Detect which cell encompasses the target text, then output its [x, y] center coordinate. 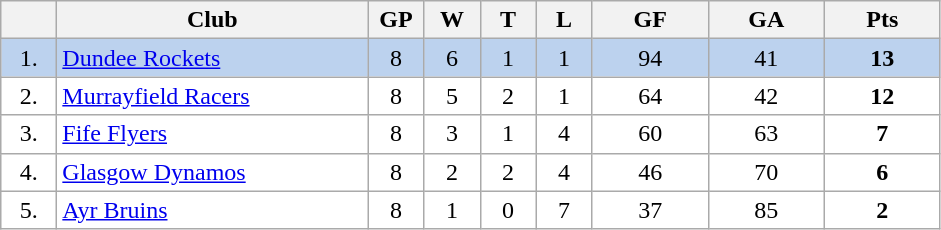
GP [396, 20]
37 [650, 210]
GA [766, 20]
63 [766, 134]
2. [29, 96]
41 [766, 58]
64 [650, 96]
5 [452, 96]
W [452, 20]
42 [766, 96]
Murrayfield Racers [212, 96]
L [564, 20]
46 [650, 172]
5. [29, 210]
GF [650, 20]
Glasgow Dynamos [212, 172]
4. [29, 172]
60 [650, 134]
Ayr Bruins [212, 210]
13 [882, 58]
3. [29, 134]
0 [508, 210]
Pts [882, 20]
Club [212, 20]
T [508, 20]
94 [650, 58]
Dundee Rockets [212, 58]
85 [766, 210]
3 [452, 134]
12 [882, 96]
70 [766, 172]
Fife Flyers [212, 134]
1. [29, 58]
